For the text-containing cell, return its midpoint in (x, y) coordinate format. 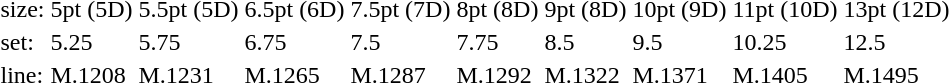
7.5 (400, 42)
10.25 (785, 42)
5.25 (92, 42)
8.5 (586, 42)
7.75 (498, 42)
5.75 (188, 42)
9.5 (680, 42)
6.75 (294, 42)
